Identify which cell holds the provided text, then report its (x, y) central coordinate. 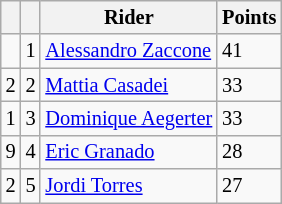
Eric Granado (128, 152)
Mattia Casadei (128, 85)
5 (31, 186)
Rider (128, 17)
9 (11, 152)
Dominique Aegerter (128, 118)
41 (249, 51)
Jordi Torres (128, 186)
3 (31, 118)
27 (249, 186)
4 (31, 152)
Alessandro Zaccone (128, 51)
Points (249, 17)
28 (249, 152)
